Locate the cell with the specified text and output its [x, y] center coordinate. 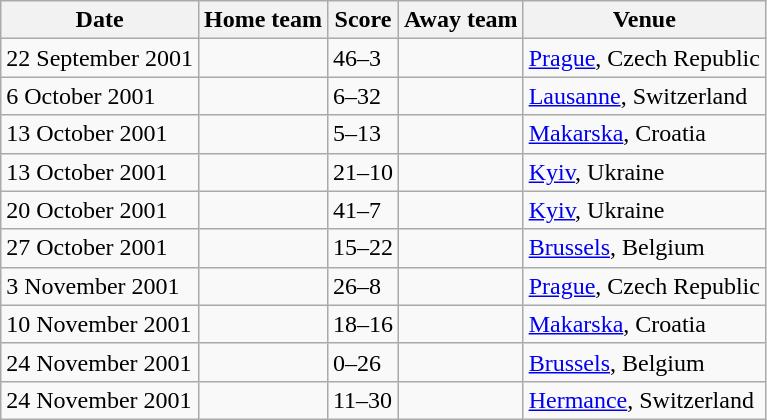
6–32 [362, 96]
Score [362, 20]
Date [100, 20]
Hermance, Switzerland [644, 400]
3 November 2001 [100, 286]
Lausanne, Switzerland [644, 96]
6 October 2001 [100, 96]
10 November 2001 [100, 324]
Home team [262, 20]
46–3 [362, 58]
0–26 [362, 362]
5–13 [362, 134]
21–10 [362, 172]
11–30 [362, 400]
26–8 [362, 286]
41–7 [362, 210]
18–16 [362, 324]
Away team [462, 20]
Venue [644, 20]
20 October 2001 [100, 210]
22 September 2001 [100, 58]
27 October 2001 [100, 248]
15–22 [362, 248]
